Extract the [x, y] coordinate from the center of the cell holding the provided text.  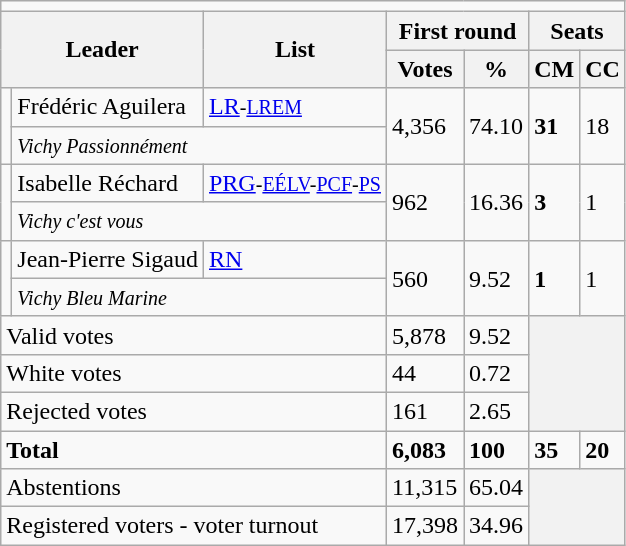
16.36 [496, 202]
161 [426, 411]
44 [426, 373]
LR-LREM [294, 107]
560 [426, 278]
Isabelle Réchard [108, 183]
18 [603, 126]
% [496, 69]
100 [496, 449]
RN [294, 259]
Jean-Pierre Sigaud [108, 259]
Frédéric Aguilera [108, 107]
4,356 [426, 126]
3 [554, 202]
20 [603, 449]
34.96 [496, 526]
0.72 [496, 373]
Vichy Passionnément [200, 145]
Rejected votes [194, 411]
CM [554, 69]
List [294, 50]
35 [554, 449]
Total [194, 449]
First round [458, 31]
Abstentions [194, 488]
Seats [578, 31]
Votes [426, 69]
Leader [102, 50]
CC [603, 69]
White votes [194, 373]
Vichy c'est vous [200, 221]
962 [426, 202]
65.04 [496, 488]
Valid votes [194, 335]
6,083 [426, 449]
17,398 [426, 526]
Registered voters - voter turnout [194, 526]
2.65 [496, 411]
11,315 [426, 488]
5,878 [426, 335]
Vichy Bleu Marine [200, 297]
74.10 [496, 126]
31 [554, 126]
PRG-EÉLV-PCF-PS [294, 183]
